From the cell containing the given text, extract its center point as (x, y) coordinate. 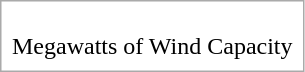
Megawatts of Wind Capacity (153, 46)
